Return (X, Y) of the center of cell containing provided text 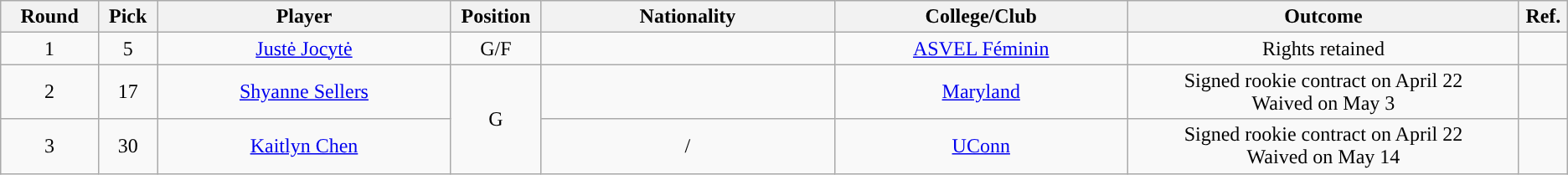
College/Club (981, 17)
G/F (496, 49)
Signed rookie contract on April 22Waived on May 3 (1323, 92)
1 (50, 49)
/ (688, 146)
Kaitlyn Chen (304, 146)
Pick (127, 17)
Rights retained (1323, 49)
Justė Jocytė (304, 49)
UConn (981, 146)
Nationality (688, 17)
Position (496, 17)
5 (127, 49)
2 (50, 92)
30 (127, 146)
Shyanne Sellers (304, 92)
Signed rookie contract on April 22Waived on May 14 (1323, 146)
Outcome (1323, 17)
17 (127, 92)
Ref. (1543, 17)
ASVEL Féminin (981, 49)
Player (304, 17)
G (496, 119)
3 (50, 146)
Round (50, 17)
Maryland (981, 92)
